For the text-containing cell, return its midpoint in [x, y] coordinate format. 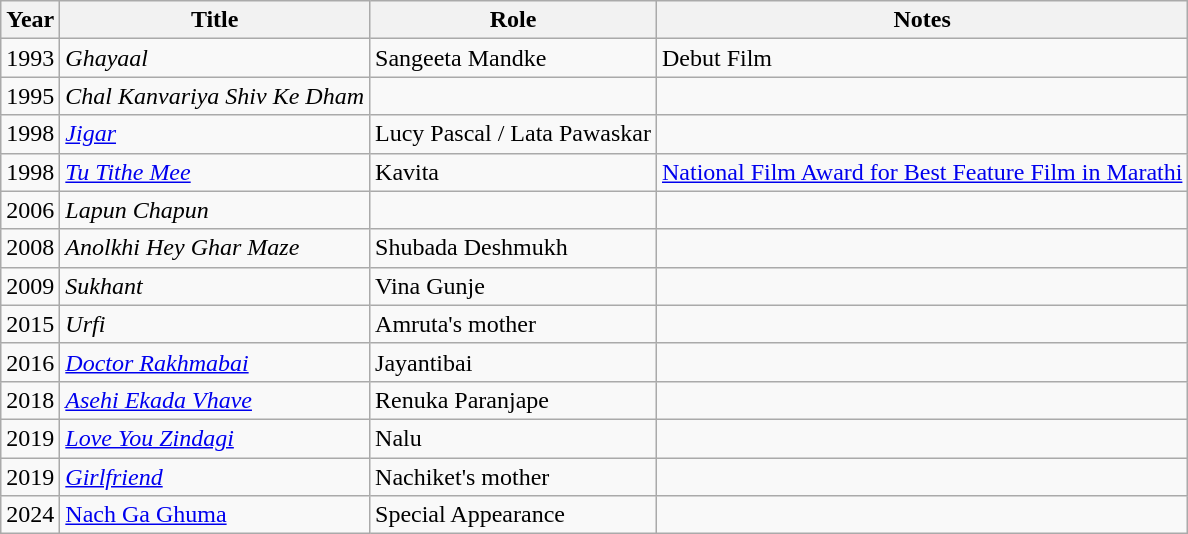
Girlfriend [215, 477]
Nalu [514, 438]
2008 [30, 248]
1993 [30, 58]
Special Appearance [514, 515]
Love You Zindagi [215, 438]
Chal Kanvariya Shiv Ke Dham [215, 96]
Jayantibai [514, 362]
Notes [922, 20]
Year [30, 20]
1995 [30, 96]
Doctor Rakhmabai [215, 362]
2024 [30, 515]
Sangeeta Mandke [514, 58]
Nach Ga Ghuma [215, 515]
Lucy Pascal / Lata Pawaskar [514, 134]
Kavita [514, 172]
2018 [30, 400]
Jigar [215, 134]
2006 [30, 210]
Asehi Ekada Vhave [215, 400]
2015 [30, 324]
2016 [30, 362]
Urfi [215, 324]
Title [215, 20]
Vina Gunje [514, 286]
Amruta's mother [514, 324]
National Film Award for Best Feature Film in Marathi [922, 172]
Shubada Deshmukh [514, 248]
Nachiket's mother [514, 477]
Anolkhi Hey Ghar Maze [215, 248]
Lapun Chapun [215, 210]
Sukhant [215, 286]
Role [514, 20]
Debut Film [922, 58]
Ghayaal [215, 58]
2009 [30, 286]
Renuka Paranjape [514, 400]
Tu Tithe Mee [215, 172]
